Scan for the cell matching the given text and deliver its [X, Y] coordinate at center. 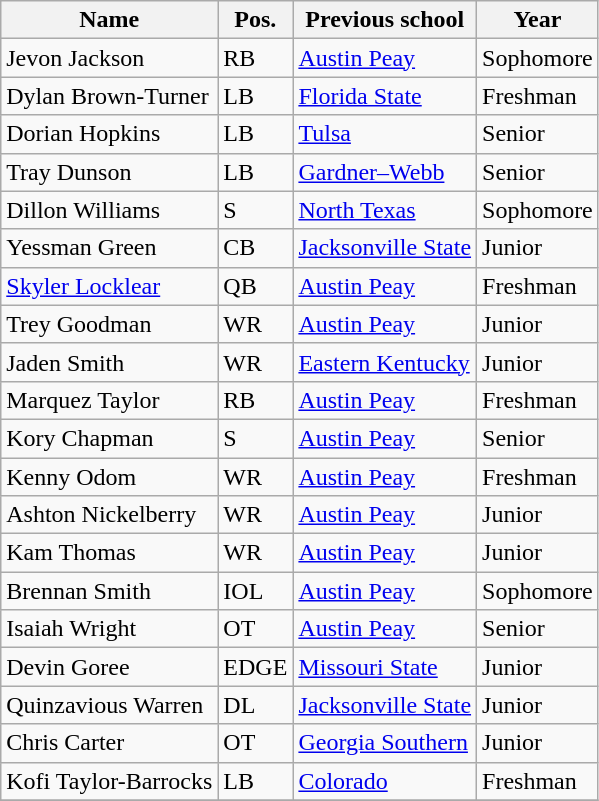
Colorado [385, 781]
Missouri State [385, 667]
Previous school [385, 20]
Quinzavious Warren [110, 705]
Skyler Locklear [110, 286]
Marquez Taylor [110, 400]
IOL [256, 591]
Isaiah Wright [110, 629]
Jaden Smith [110, 362]
Jevon Jackson [110, 58]
North Texas [385, 210]
Dylan Brown-Turner [110, 96]
QB [256, 286]
Chris Carter [110, 743]
Year [538, 20]
Ashton Nickelberry [110, 515]
Eastern Kentucky [385, 362]
Dillon Williams [110, 210]
Tulsa [385, 134]
Pos. [256, 20]
Kam Thomas [110, 553]
Yessman Green [110, 248]
Dorian Hopkins [110, 134]
DL [256, 705]
Devin Goree [110, 667]
Tray Dunson [110, 172]
Brennan Smith [110, 591]
Name [110, 20]
Gardner–Webb [385, 172]
Kenny Odom [110, 477]
EDGE [256, 667]
Kory Chapman [110, 438]
Georgia Southern [385, 743]
Trey Goodman [110, 324]
Kofi Taylor-Barrocks [110, 781]
Florida State [385, 96]
CB [256, 248]
